Return the [x, y] coordinate for the center point of the cell that contains the specified text.  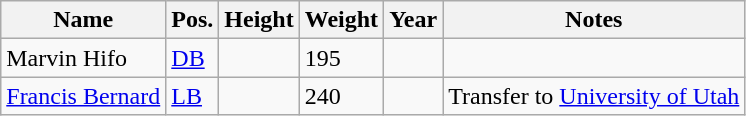
195 [341, 58]
Notes [594, 20]
240 [341, 96]
Height [259, 20]
Transfer to University of Utah [594, 96]
Name [84, 20]
DB [192, 58]
Year [414, 20]
LB [192, 96]
Pos. [192, 20]
Marvin Hifo [84, 58]
Francis Bernard [84, 96]
Weight [341, 20]
